Capture the cell that displays the provided text and extract its [x, y] central coordinate. 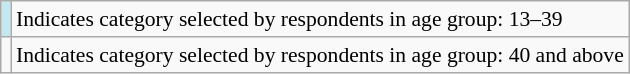
Indicates category selected by respondents in age group: 40 and above [320, 55]
Indicates category selected by respondents in age group: 13–39 [320, 19]
